From the cell containing the given text, extract its center point as [X, Y] coordinate. 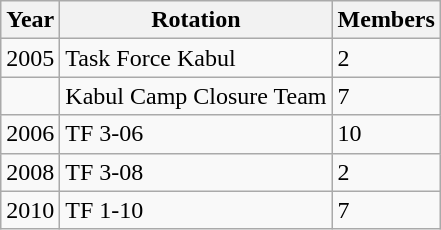
TF 3-06 [196, 134]
Members [386, 20]
Rotation [196, 20]
2006 [30, 134]
Year [30, 20]
10 [386, 134]
TF 1-10 [196, 210]
2008 [30, 172]
TF 3-08 [196, 172]
Task Force Kabul [196, 58]
Kabul Camp Closure Team [196, 96]
2010 [30, 210]
2005 [30, 58]
